Return [x, y] of the center of cell containing provided text 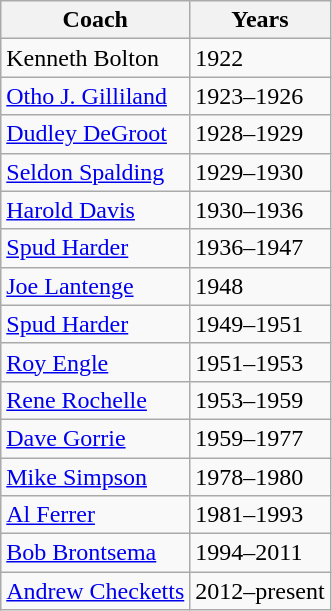
1929–1930 [260, 172]
Al Ferrer [96, 515]
Years [260, 20]
1981–1993 [260, 515]
Joe Lantenge [96, 286]
Mike Simpson [96, 477]
1994–2011 [260, 553]
Dave Gorrie [96, 438]
Rene Rochelle [96, 400]
1953–1959 [260, 400]
1936–1947 [260, 248]
1930–1936 [260, 210]
1978–1980 [260, 477]
1949–1951 [260, 324]
1922 [260, 58]
1959–1977 [260, 438]
1951–1953 [260, 362]
1948 [260, 286]
Andrew Checketts [96, 591]
Kenneth Bolton [96, 58]
Otho J. Gilliland [96, 96]
1928–1929 [260, 134]
1923–1926 [260, 96]
Harold Davis [96, 210]
2012–present [260, 591]
Roy Engle [96, 362]
Seldon Spalding [96, 172]
Coach [96, 20]
Bob Brontsema [96, 553]
Dudley DeGroot [96, 134]
